Return the (X, Y) coordinate for the center point of the cell that contains the specified text.  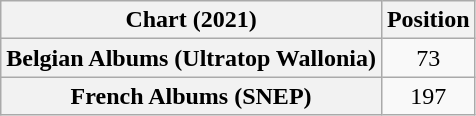
French Albums (SNEP) (192, 96)
Position (428, 20)
73 (428, 58)
Chart (2021) (192, 20)
Belgian Albums (Ultratop Wallonia) (192, 58)
197 (428, 96)
